Search for the cell housing the specified text and yield its (x, y) center coordinate. 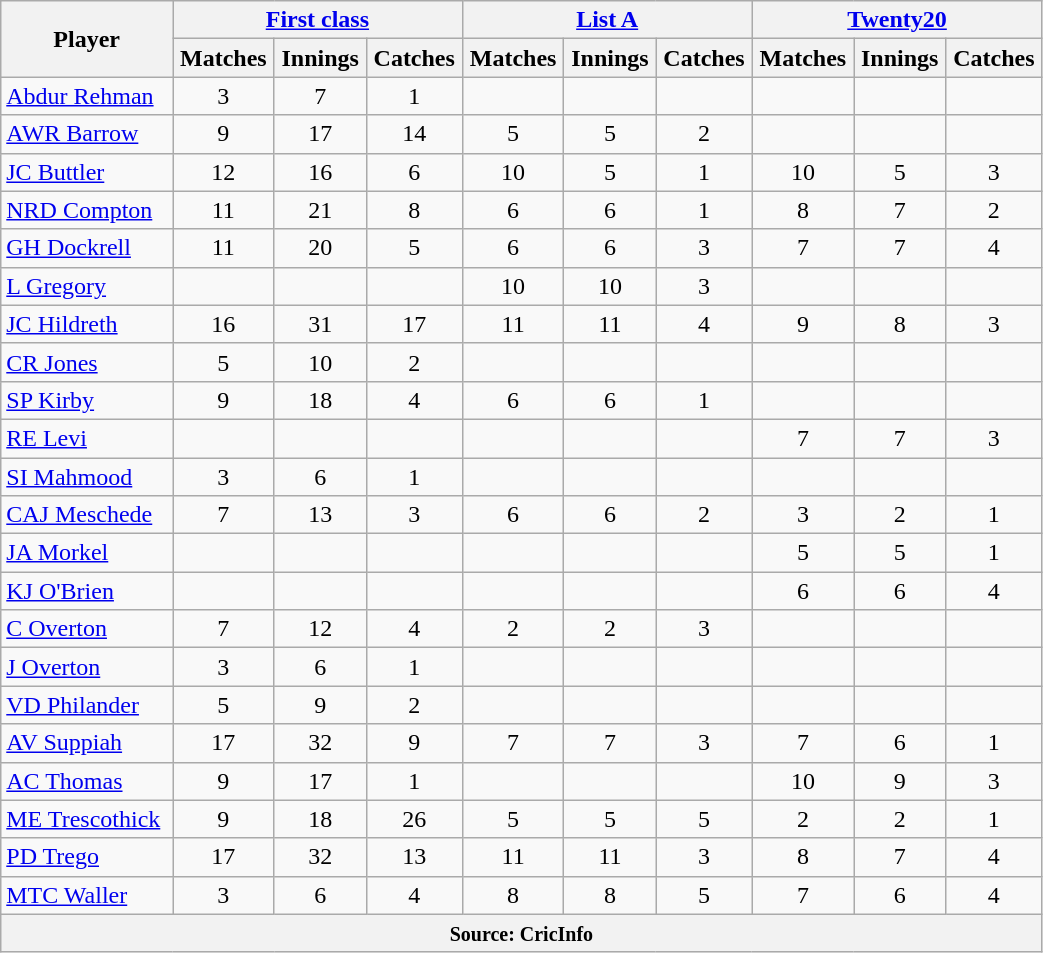
Abdur Rehman (87, 96)
Twenty20 (897, 20)
List A (607, 20)
31 (320, 324)
20 (320, 248)
L Gregory (87, 286)
NRD Compton (87, 210)
C Overton (87, 629)
AC Thomas (87, 781)
SI Mahmood (87, 477)
J Overton (87, 667)
JC Buttler (87, 172)
14 (414, 134)
First class (317, 20)
MTC Waller (87, 895)
CAJ Meschede (87, 515)
JC Hildreth (87, 324)
AV Suppiah (87, 743)
Source: CricInfo (522, 933)
SP Kirby (87, 400)
PD Trego (87, 857)
26 (414, 819)
Player (87, 39)
VD Philander (87, 705)
KJ O'Brien (87, 591)
21 (320, 210)
ME Trescothick (87, 819)
RE Levi (87, 438)
CR Jones (87, 362)
AWR Barrow (87, 134)
JA Morkel (87, 553)
GH Dockrell (87, 248)
